For the text-containing cell, return its midpoint in [X, Y] coordinate format. 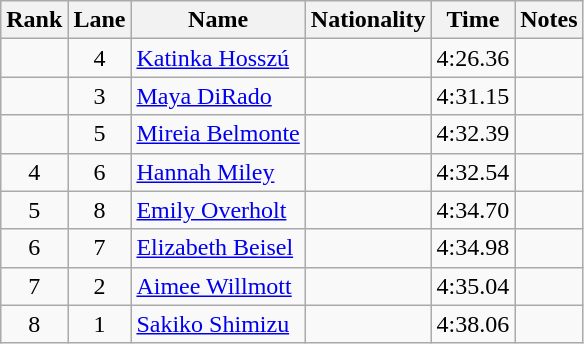
Sakiko Shimizu [218, 324]
Elizabeth Beisel [218, 248]
Lane [100, 20]
Hannah Miley [218, 172]
2 [100, 286]
3 [100, 96]
4:31.15 [473, 96]
4:38.06 [473, 324]
Name [218, 20]
4:32.39 [473, 134]
Nationality [368, 20]
4:32.54 [473, 172]
Katinka Hosszú [218, 58]
4:34.98 [473, 248]
Maya DiRado [218, 96]
Emily Overholt [218, 210]
1 [100, 324]
4:35.04 [473, 286]
4:34.70 [473, 210]
Notes [549, 20]
Mireia Belmonte [218, 134]
4:26.36 [473, 58]
Time [473, 20]
Aimee Willmott [218, 286]
Rank [34, 20]
